Capture the cell that displays the provided text and extract its (X, Y) central coordinate. 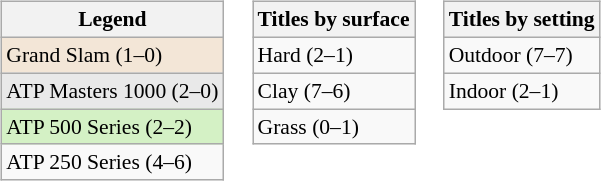
ATP Masters 1000 (2–0) (112, 91)
Clay (7–6) (334, 91)
ATP 500 Series (2–2) (112, 127)
ATP 250 Series (4–6) (112, 162)
Titles by surface (334, 20)
Grand Slam (1–0) (112, 55)
Outdoor (7–7) (522, 55)
Legend (112, 20)
Indoor (2–1) (522, 91)
Hard (2–1) (334, 55)
Titles by setting (522, 20)
Grass (0–1) (334, 127)
